Scan for the cell matching the given text and deliver its [X, Y] coordinate at center. 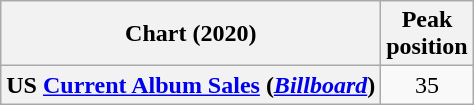
Peak position [427, 34]
35 [427, 85]
US Current Album Sales (Billboard) [191, 85]
Chart (2020) [191, 34]
